Find where the given text appears and provide that cell's center as (x, y) coordinate. 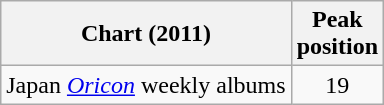
19 (337, 85)
Chart (2011) (146, 34)
Peakposition (337, 34)
Japan Oricon weekly albums (146, 85)
